Find where the given text appears and provide that cell's center as (x, y) coordinate. 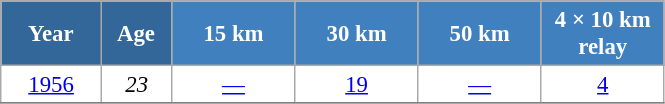
4 × 10 km relay (602, 34)
23 (136, 85)
4 (602, 85)
50 km (480, 34)
Age (136, 34)
Year (52, 34)
19 (356, 85)
30 km (356, 34)
15 km (234, 34)
1956 (52, 85)
